Identify which cell holds the provided text, then report its (X, Y) central coordinate. 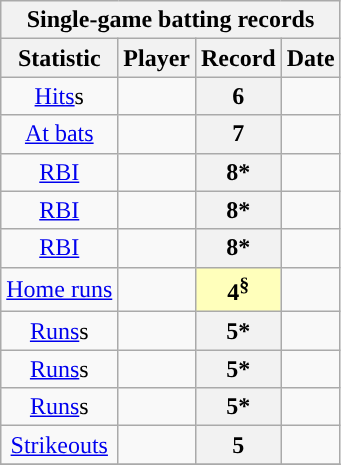
Date (310, 58)
5 (238, 445)
Player (157, 58)
Statistic (60, 58)
7 (238, 134)
Record (238, 58)
Strikeouts (60, 445)
Single-game batting records (170, 20)
Home runs (60, 290)
6 (238, 96)
4§ (238, 290)
At bats (60, 134)
Hitss (60, 96)
